Detect which cell encompasses the target text, then output its (x, y) center coordinate. 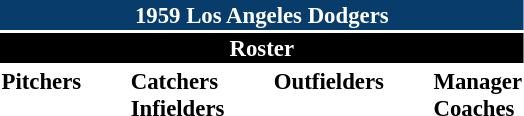
1959 Los Angeles Dodgers (262, 15)
Roster (262, 48)
